Return [X, Y] of the center of cell containing provided text 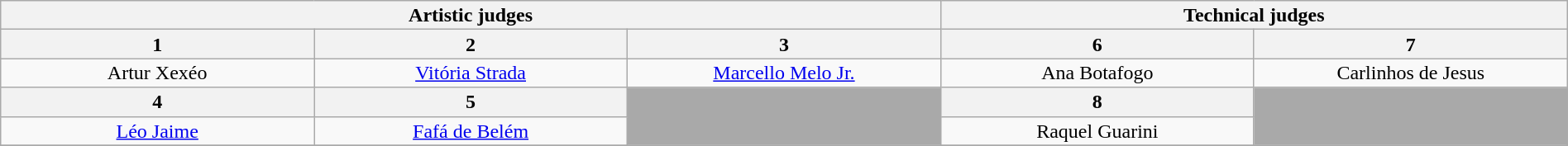
3 [784, 45]
Vitória Strada [471, 73]
6 [1097, 45]
Marcello Melo Jr. [784, 73]
Artistic judges [471, 15]
Artur Xexéo [157, 73]
Ana Botafogo [1097, 73]
5 [471, 102]
2 [471, 45]
7 [1411, 45]
Léo Jaime [157, 130]
4 [157, 102]
1 [157, 45]
Carlinhos de Jesus [1411, 73]
Technical judges [1254, 15]
Fafá de Belém [471, 130]
Raquel Guarini [1097, 130]
8 [1097, 102]
